Output the (x, y) coordinate of the center of the cell containing the given text.  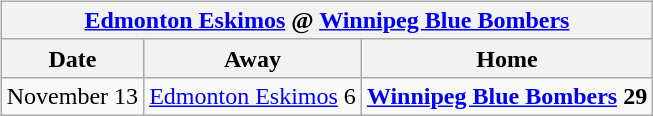
November 13 (72, 96)
Winnipeg Blue Bombers 29 (506, 96)
Edmonton Eskimos 6 (253, 96)
Edmonton Eskimos @ Winnipeg Blue Bombers (326, 20)
Date (72, 58)
Home (506, 58)
Away (253, 58)
